For the text-containing cell, return its midpoint in (X, Y) coordinate format. 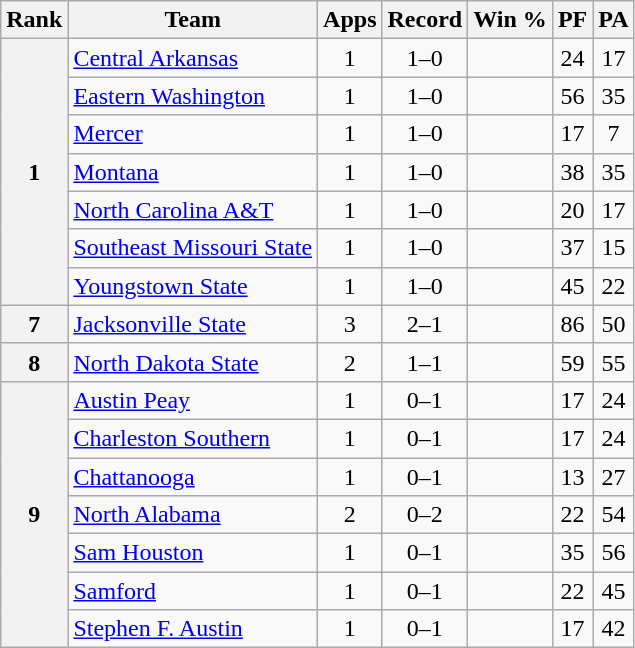
PA (614, 20)
Jacksonville State (193, 324)
North Alabama (193, 515)
Charleston Southern (193, 438)
86 (572, 324)
15 (614, 248)
Rank (34, 20)
59 (572, 362)
55 (614, 362)
Sam Houston (193, 553)
38 (572, 172)
Central Arkansas (193, 58)
42 (614, 629)
Mercer (193, 134)
3 (350, 324)
Montana (193, 172)
North Dakota State (193, 362)
9 (34, 514)
27 (614, 477)
Eastern Washington (193, 96)
Austin Peay (193, 400)
Team (193, 20)
50 (614, 324)
Southeast Missouri State (193, 248)
Chattanooga (193, 477)
Youngstown State (193, 286)
North Carolina A&T (193, 210)
Samford (193, 591)
2–1 (425, 324)
Record (425, 20)
Stephen F. Austin (193, 629)
8 (34, 362)
1–1 (425, 362)
54 (614, 515)
Apps (350, 20)
0–2 (425, 515)
13 (572, 477)
PF (572, 20)
37 (572, 248)
Win % (510, 20)
20 (572, 210)
